Return [x, y] of the center of cell containing provided text 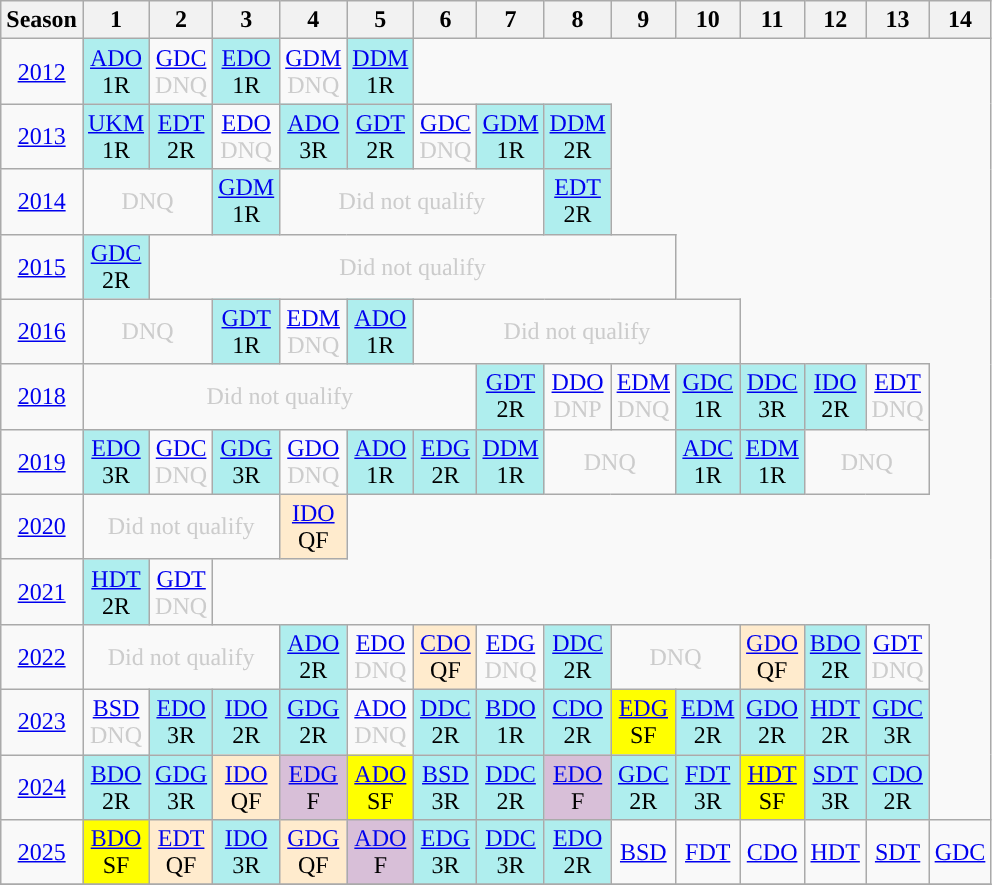
EDG2R [446, 462]
12 [835, 20]
EDGDNQ [510, 656]
8 [578, 20]
9 [643, 20]
ADOF [380, 852]
2023 [42, 722]
BDO1R [510, 722]
ADOSF [380, 786]
FDT [708, 852]
2021 [42, 592]
GDC1R [708, 396]
EDOF [578, 786]
7 [510, 20]
GDG2R [314, 722]
DDM2R [578, 136]
DDODNP [578, 396]
BSDDNQ [116, 722]
GDT1R [246, 332]
11 [772, 20]
BSD3R [446, 786]
ADODNQ [380, 722]
HDT [835, 852]
1 [116, 20]
2013 [42, 136]
SDT3R [835, 786]
CDO [772, 852]
2012 [42, 72]
3 [246, 20]
ADO2R [314, 656]
EDTQF [182, 852]
ADO3R [314, 136]
UKM1R [116, 136]
BSD [643, 852]
6 [446, 20]
SDT [898, 852]
EDG3R [446, 852]
FDT3R [708, 786]
ADC1R [708, 462]
GDO2R [772, 722]
5 [380, 20]
EDO2R [578, 852]
BDOSF [116, 852]
GDC [960, 852]
EDGF [314, 786]
IDO3R [246, 852]
EDGSF [643, 722]
EDM2R [708, 722]
13 [898, 20]
GDC3R [898, 722]
2019 [42, 462]
EDTDNQ [898, 396]
2014 [42, 202]
CDOQF [446, 656]
EDM1R [772, 462]
HDTSF [772, 786]
2018 [42, 396]
14 [960, 20]
2022 [42, 656]
2020 [42, 526]
GDODNQ [314, 462]
2016 [42, 332]
Season [42, 20]
2025 [42, 852]
10 [708, 20]
2024 [42, 786]
4 [314, 20]
EDO1R [246, 72]
GDOQF [772, 656]
GDGQF [314, 852]
GDMDNQ [314, 72]
2 [182, 20]
2015 [42, 266]
